Detect which cell encompasses the target text, then output its [X, Y] center coordinate. 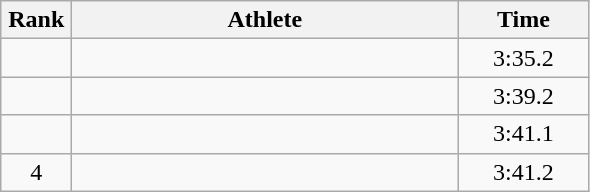
4 [36, 172]
3:41.1 [524, 134]
3:39.2 [524, 96]
3:41.2 [524, 172]
Time [524, 20]
3:35.2 [524, 58]
Rank [36, 20]
Athlete [265, 20]
